Determine the (X, Y) coordinate at the center of the cell enclosing the given text.  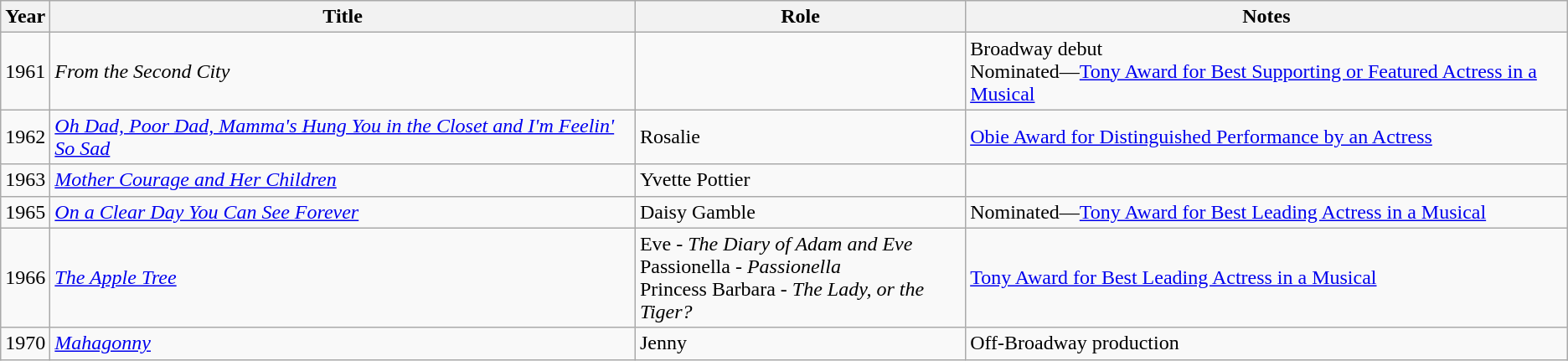
Broadway debutNominated—Tony Award for Best Supporting or Featured Actress in a Musical (1266, 71)
1961 (25, 71)
Role (800, 17)
On a Clear Day You Can See Forever (343, 212)
Jenny (800, 343)
Title (343, 17)
Oh Dad, Poor Dad, Mamma's Hung You in the Closet and I'm Feelin' So Sad (343, 137)
Obie Award for Distinguished Performance by an Actress (1266, 137)
1966 (25, 278)
1962 (25, 137)
From the Second City (343, 71)
Nominated—Tony Award for Best Leading Actress in a Musical (1266, 212)
Yvette Pottier (800, 180)
Off-Broadway production (1266, 343)
Eve - The Diary of Adam and EvePassionella - PassionellaPrincess Barbara - The Lady, or the Tiger? (800, 278)
Daisy Gamble (800, 212)
1965 (25, 212)
Mahagonny (343, 343)
Year (25, 17)
1970 (25, 343)
Mother Courage and Her Children (343, 180)
Notes (1266, 17)
The Apple Tree (343, 278)
Rosalie (800, 137)
Tony Award for Best Leading Actress in a Musical (1266, 278)
1963 (25, 180)
